Capture the cell that displays the provided text and extract its (x, y) central coordinate. 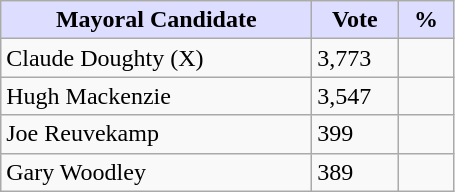
389 (355, 172)
3,773 (355, 58)
399 (355, 134)
% (426, 20)
Mayoral Candidate (156, 20)
Vote (355, 20)
Hugh Mackenzie (156, 96)
Joe Reuvekamp (156, 134)
3,547 (355, 96)
Gary Woodley (156, 172)
Claude Doughty (X) (156, 58)
